Determine the (X, Y) coordinate at the center of the cell enclosing the given text.  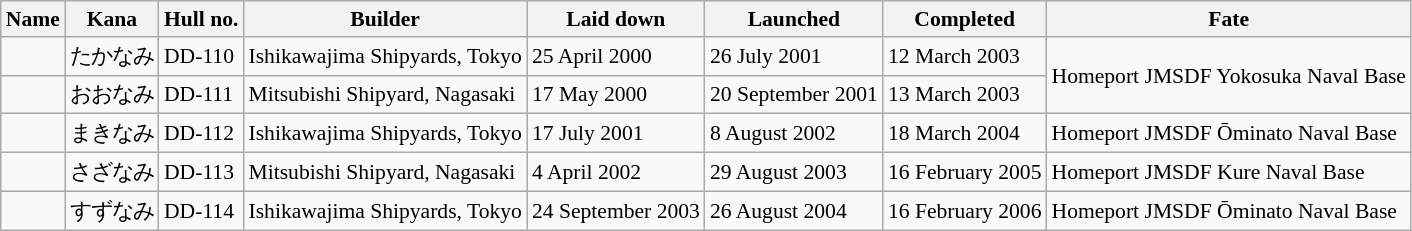
26 July 2001 (794, 56)
20 September 2001 (794, 94)
すずなみ (112, 210)
24 September 2003 (616, 210)
おおなみ (112, 94)
Builder (384, 19)
Name (33, 19)
Launched (794, 19)
17 May 2000 (616, 94)
17 July 2001 (616, 134)
16 February 2006 (965, 210)
8 August 2002 (794, 134)
DD-110 (202, 56)
26 August 2004 (794, 210)
12 March 2003 (965, 56)
13 March 2003 (965, 94)
Fate (1229, 19)
Homeport JMSDF Kure Naval Base (1229, 172)
Completed (965, 19)
25 April 2000 (616, 56)
29 August 2003 (794, 172)
DD-113 (202, 172)
Hull no. (202, 19)
18 March 2004 (965, 134)
DD-112 (202, 134)
まきなみ (112, 134)
4 April 2002 (616, 172)
たかなみ (112, 56)
Kana (112, 19)
DD-111 (202, 94)
さざなみ (112, 172)
Homeport JMSDF Yokosuka Naval Base (1229, 76)
DD-114 (202, 210)
16 February 2005 (965, 172)
Laid down (616, 19)
